Identify which cell holds the provided text, then report its (x, y) central coordinate. 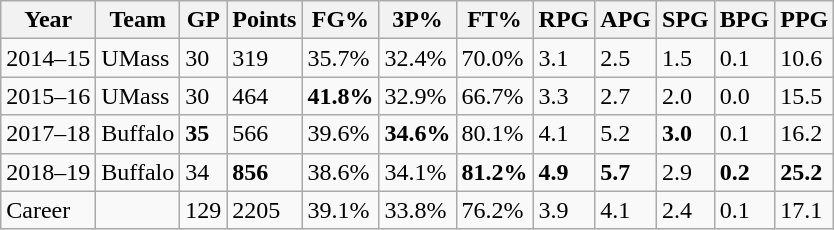
0.0 (744, 96)
RPG (564, 20)
2.0 (686, 96)
2018–19 (48, 172)
2014–15 (48, 58)
76.2% (494, 210)
566 (264, 134)
34.6% (418, 134)
17.1 (804, 210)
25.2 (804, 172)
1.5 (686, 58)
2.5 (626, 58)
70.0% (494, 58)
66.7% (494, 96)
32.4% (418, 58)
32.9% (418, 96)
39.6% (340, 134)
34 (204, 172)
3.9 (564, 210)
2205 (264, 210)
GP (204, 20)
APG (626, 20)
3.3 (564, 96)
3.1 (564, 58)
Career (48, 210)
5.7 (626, 172)
FT% (494, 20)
129 (204, 210)
10.6 (804, 58)
39.1% (340, 210)
2.9 (686, 172)
3.0 (686, 134)
4.9 (564, 172)
BPG (744, 20)
FG% (340, 20)
2015–16 (48, 96)
3P% (418, 20)
Team (138, 20)
35 (204, 134)
SPG (686, 20)
15.5 (804, 96)
2.7 (626, 96)
0.2 (744, 172)
33.8% (418, 210)
34.1% (418, 172)
35.7% (340, 58)
2017–18 (48, 134)
2.4 (686, 210)
80.1% (494, 134)
Year (48, 20)
81.2% (494, 172)
41.8% (340, 96)
5.2 (626, 134)
Points (264, 20)
856 (264, 172)
16.2 (804, 134)
464 (264, 96)
38.6% (340, 172)
319 (264, 58)
PPG (804, 20)
